Identify which cell holds the provided text, then report its [X, Y] central coordinate. 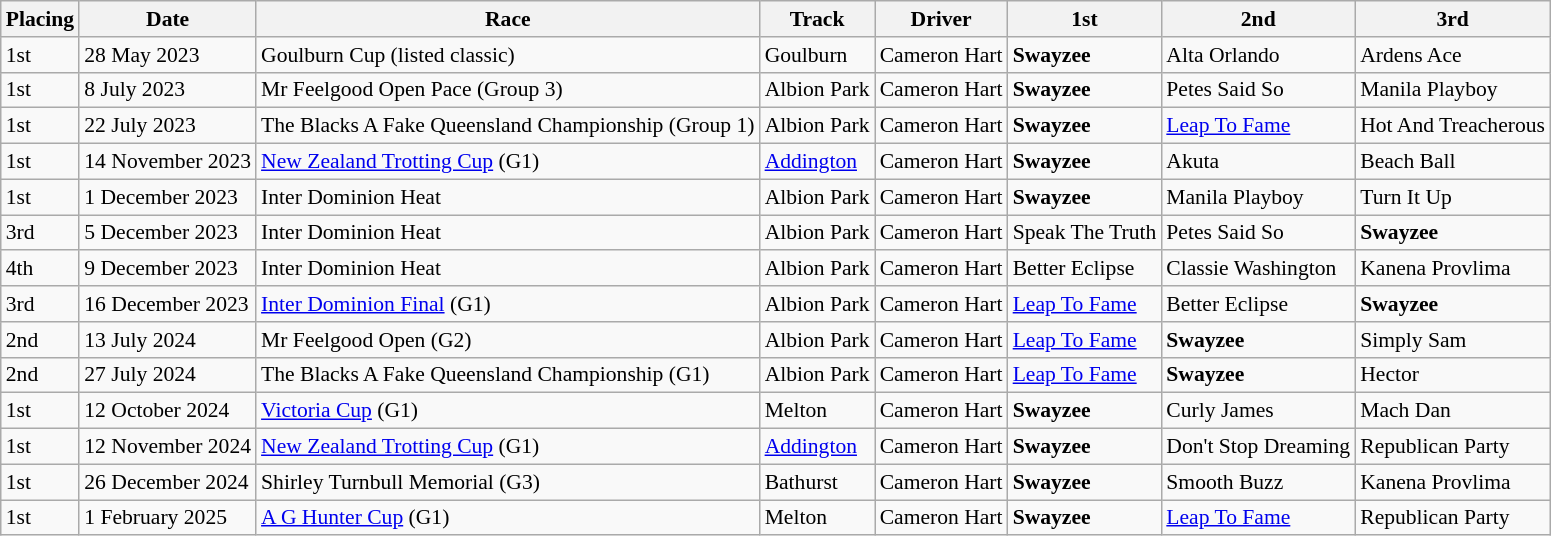
5 December 2023 [168, 233]
Goulburn [818, 55]
Bathurst [818, 482]
Mach Dan [1452, 411]
Inter Dominion Final (G1) [508, 304]
Alta Orlando [1258, 55]
Classie Washington [1258, 269]
Placing [40, 19]
12 November 2024 [168, 447]
The Blacks A Fake Queensland Championship (G1) [508, 375]
Shirley Turnbull Memorial (G3) [508, 482]
Speak The Truth [1085, 233]
16 December 2023 [168, 304]
4th [40, 269]
Akuta [1258, 162]
Race [508, 19]
22 July 2023 [168, 126]
1 February 2025 [168, 518]
9 December 2023 [168, 269]
Don't Stop Dreaming [1258, 447]
A G Hunter Cup (G1) [508, 518]
Turn It Up [1452, 197]
Victoria Cup (G1) [508, 411]
Date [168, 19]
Curly James [1258, 411]
28 May 2023 [168, 55]
13 July 2024 [168, 340]
Goulburn Cup (listed classic) [508, 55]
27 July 2024 [168, 375]
The Blacks A Fake Queensland Championship (Group 1) [508, 126]
26 December 2024 [168, 482]
14 November 2023 [168, 162]
8 July 2023 [168, 90]
Mr Feelgood Open (G2) [508, 340]
Track [818, 19]
Mr Feelgood Open Pace (Group 3) [508, 90]
Beach Ball [1452, 162]
Hot And Treacherous [1452, 126]
Hector [1452, 375]
Driver [942, 19]
1 December 2023 [168, 197]
Simply Sam [1452, 340]
Ardens Ace [1452, 55]
12 October 2024 [168, 411]
Smooth Buzz [1258, 482]
